Return the [X, Y] coordinate for the center point of the cell that contains the specified text.  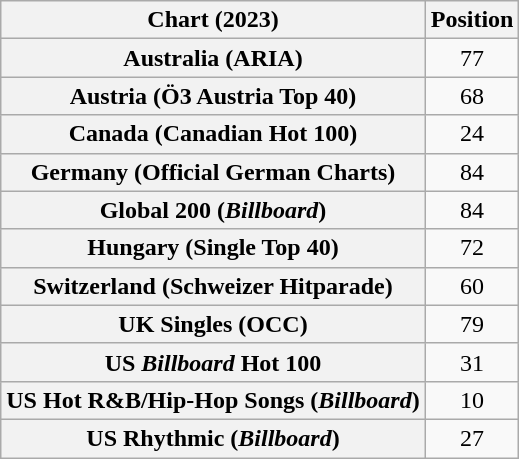
27 [472, 438]
Position [472, 20]
Switzerland (Schweizer Hitparade) [213, 286]
Austria (Ö3 Austria Top 40) [213, 96]
US Billboard Hot 100 [213, 362]
10 [472, 400]
US Rhythmic (Billboard) [213, 438]
US Hot R&B/Hip-Hop Songs (Billboard) [213, 400]
UK Singles (OCC) [213, 324]
Global 200 (Billboard) [213, 210]
24 [472, 134]
77 [472, 58]
68 [472, 96]
Hungary (Single Top 40) [213, 248]
Canada (Canadian Hot 100) [213, 134]
Germany (Official German Charts) [213, 172]
Australia (ARIA) [213, 58]
31 [472, 362]
Chart (2023) [213, 20]
79 [472, 324]
72 [472, 248]
60 [472, 286]
